Find where the given text appears and provide that cell's center as [x, y] coordinate. 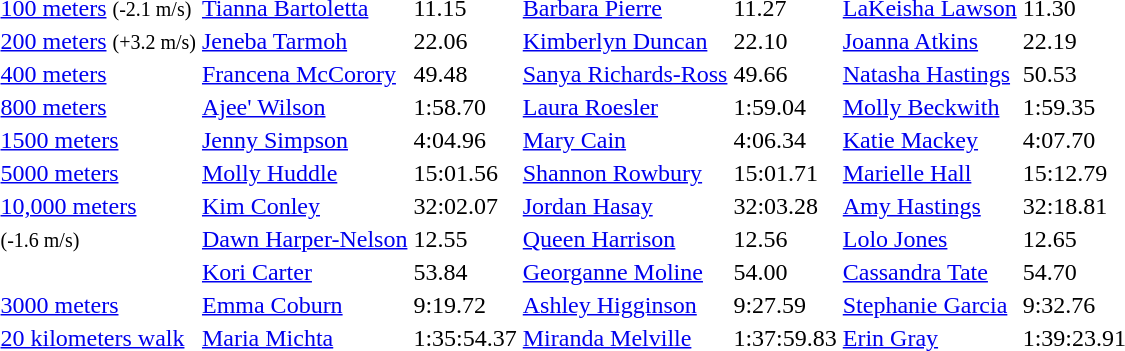
53.84 [465, 272]
12.55 [465, 239]
Ajee' Wilson [304, 107]
49.66 [785, 74]
Jenny Simpson [304, 140]
Laura Roesler [625, 107]
Mary Cain [625, 140]
54.00 [785, 272]
Joanna Atkins [930, 41]
49.48 [465, 74]
15:01.71 [785, 173]
32:03.28 [785, 206]
Emma Coburn [304, 305]
Sanya Richards-Ross [625, 74]
Stephanie Garcia [930, 305]
Jeneba Tarmoh [304, 41]
Molly Huddle [304, 173]
15:01.56 [465, 173]
Shannon Rowbury [625, 173]
22.06 [465, 41]
Lolo Jones [930, 239]
Cassandra Tate [930, 272]
1:58.70 [465, 107]
22.10 [785, 41]
9:19.72 [465, 305]
1:59.04 [785, 107]
Dawn Harper-Nelson [304, 239]
Natasha Hastings [930, 74]
12.56 [785, 239]
32:02.07 [465, 206]
Molly Beckwith [930, 107]
4:04.96 [465, 140]
Marielle Hall [930, 173]
Jordan Hasay [625, 206]
4:06.34 [785, 140]
Katie Mackey [930, 140]
Kim Conley [304, 206]
9:27.59 [785, 305]
Kimberlyn Duncan [625, 41]
Ashley Higginson [625, 305]
Amy Hastings [930, 206]
Kori Carter [304, 272]
Georganne Moline [625, 272]
Francena McCorory [304, 74]
Queen Harrison [625, 239]
